Output the (X, Y) coordinate of the center of the cell containing the given text.  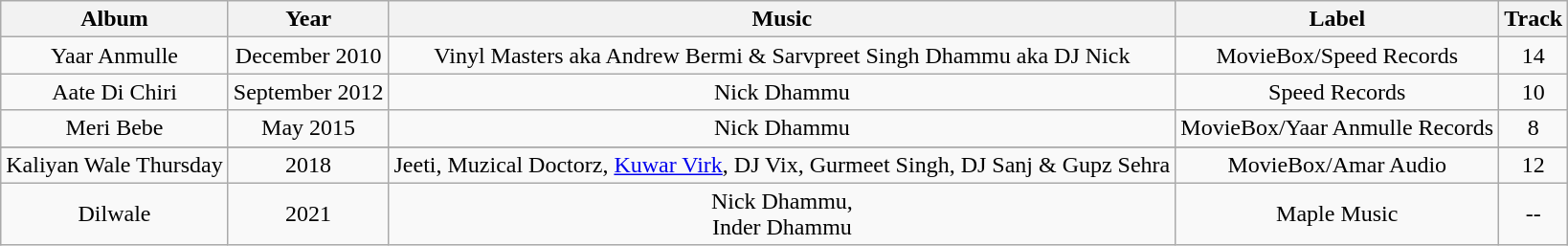
Dilwale (115, 214)
MovieBox/Amar Audio (1337, 165)
Nick Dhammu,Inder Dhammu (782, 214)
Yaar Anmulle (115, 56)
2018 (308, 165)
14 (1534, 56)
Album (115, 19)
Aate Di Chiri (115, 92)
Vinyl Masters aka Andrew Bermi & Sarvpreet Singh Dhammu aka DJ Nick (782, 56)
8 (1534, 128)
December 2010 (308, 56)
12 (1534, 165)
Speed Records (1337, 92)
September 2012 (308, 92)
MovieBox/Speed Records (1337, 56)
Maple Music (1337, 214)
Label (1337, 19)
2021 (308, 214)
Year (308, 19)
Kaliyan Wale Thursday (115, 165)
10 (1534, 92)
Music (782, 19)
Jeeti, Muzical Doctorz, Kuwar Virk, DJ Vix, Gurmeet Singh, DJ Sanj & Gupz Sehra (782, 165)
-- (1534, 214)
MovieBox/Yaar Anmulle Records (1337, 128)
Track (1534, 19)
Meri Bebe (115, 128)
May 2015 (308, 128)
